Identify which cell holds the provided text, then report its (X, Y) central coordinate. 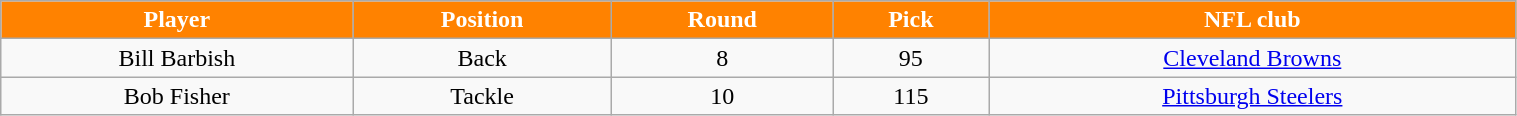
Round (722, 20)
Cleveland Browns (1252, 58)
Player (177, 20)
10 (722, 96)
Pick (910, 20)
Position (482, 20)
Pittsburgh Steelers (1252, 96)
Back (482, 58)
8 (722, 58)
NFL club (1252, 20)
95 (910, 58)
115 (910, 96)
Tackle (482, 96)
Bob Fisher (177, 96)
Bill Barbish (177, 58)
